For the text-containing cell, return its midpoint in [x, y] coordinate format. 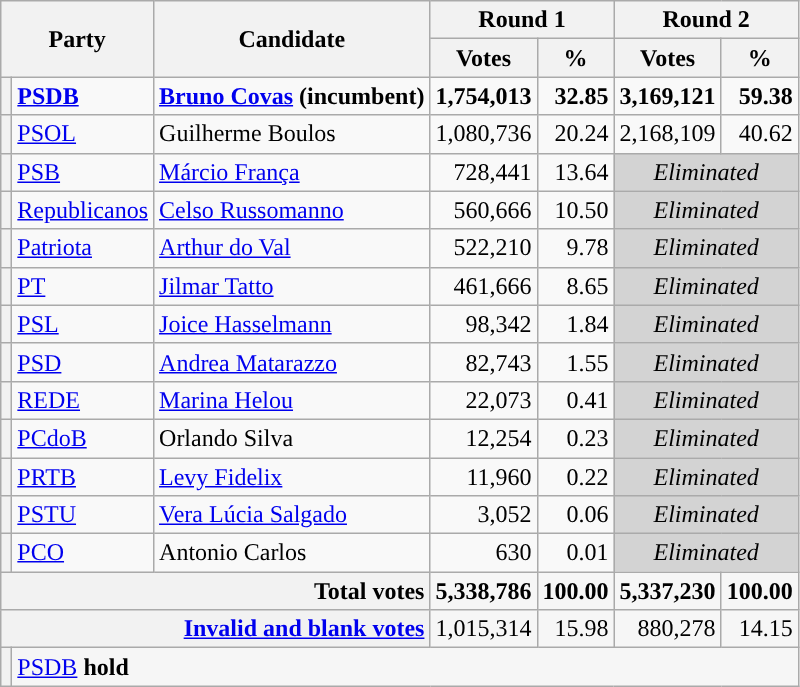
0.23 [576, 438]
728,441 [484, 172]
Antonio Carlos [292, 553]
40.62 [760, 134]
PSL [83, 324]
PSDB hold [405, 667]
59.38 [760, 96]
0.01 [576, 553]
630 [484, 553]
Orlando Silva [292, 438]
Celso Russomanno [292, 210]
2,168,109 [668, 134]
3,052 [484, 515]
5,338,786 [484, 591]
1,754,013 [484, 96]
Total votes [216, 591]
Marina Helou [292, 400]
15.98 [576, 629]
13.64 [576, 172]
Republicanos [83, 210]
Joice Hasselmann [292, 324]
522,210 [484, 248]
0.06 [576, 515]
PRTB [83, 477]
3,169,121 [668, 96]
1.84 [576, 324]
Arthur do Val [292, 248]
Guilherme Boulos [292, 134]
1,015,314 [484, 629]
Candidate [292, 39]
Vera Lúcia Salgado [292, 515]
20.24 [576, 134]
8.65 [576, 286]
PSTU [83, 515]
PCO [83, 553]
PCdoB [83, 438]
PSDB [83, 96]
PT [83, 286]
Márcio França [292, 172]
22,073 [484, 400]
461,666 [484, 286]
Andrea Matarazzo [292, 362]
82,743 [484, 362]
Invalid and blank votes [216, 629]
Jilmar Tatto [292, 286]
Levy Fidelix [292, 477]
Round 1 [522, 20]
Patriota [83, 248]
14.15 [760, 629]
REDE [83, 400]
10.50 [576, 210]
0.22 [576, 477]
9.78 [576, 248]
0.41 [576, 400]
Bruno Covas (incumbent) [292, 96]
PSD [83, 362]
560,666 [484, 210]
5,337,230 [668, 591]
Round 2 [706, 20]
880,278 [668, 629]
1.55 [576, 362]
Party [78, 39]
PSB [83, 172]
11,960 [484, 477]
12,254 [484, 438]
1,080,736 [484, 134]
32.85 [576, 96]
98,342 [484, 324]
PSOL [83, 134]
